Identify which cell holds the provided text, then report its [X, Y] central coordinate. 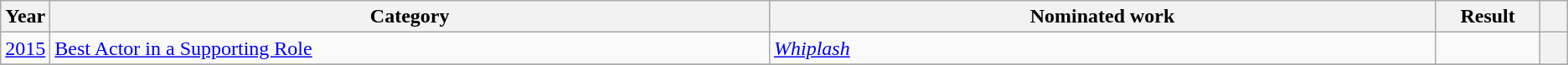
Nominated work [1102, 17]
Whiplash [1102, 48]
Category [410, 17]
Result [1488, 17]
Best Actor in a Supporting Role [410, 48]
Year [25, 17]
2015 [25, 48]
